Search for the cell housing the specified text and yield its [X, Y] center coordinate. 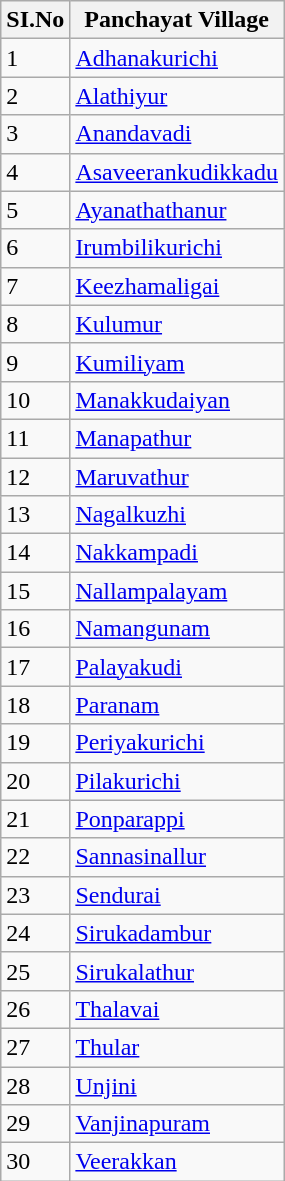
Sirukadambur [177, 933]
6 [36, 248]
SI.No [36, 20]
Manapathur [177, 438]
29 [36, 1124]
22 [36, 857]
10 [36, 400]
9 [36, 362]
Maruvathur [177, 477]
Adhanakurichi [177, 58]
17 [36, 667]
4 [36, 172]
19 [36, 743]
23 [36, 895]
Alathiyur [177, 96]
Kulumur [177, 324]
18 [36, 705]
12 [36, 477]
Asaveerankudikkadu [177, 172]
Irumbilikurichi [177, 248]
Unjini [177, 1085]
15 [36, 591]
Palayakudi [177, 667]
26 [36, 1009]
1 [36, 58]
Pilakurichi [177, 781]
Vanjinapuram [177, 1124]
25 [36, 971]
27 [36, 1047]
11 [36, 438]
5 [36, 210]
Manakkudaiyan [177, 400]
13 [36, 515]
Panchayat Village [177, 20]
Ponparappi [177, 819]
Sendurai [177, 895]
16 [36, 629]
Anandavadi [177, 134]
30 [36, 1162]
8 [36, 324]
20 [36, 781]
2 [36, 96]
Thalavai [177, 1009]
Ayanathathanur [177, 210]
Sirukalathur [177, 971]
Sannasinallur [177, 857]
7 [36, 286]
Nakkampadi [177, 553]
3 [36, 134]
24 [36, 933]
Nagalkuzhi [177, 515]
Thular [177, 1047]
Paranam [177, 705]
Keezhamaligai [177, 286]
Periyakurichi [177, 743]
14 [36, 553]
Namangunam [177, 629]
21 [36, 819]
Kumiliyam [177, 362]
Nallampalayam [177, 591]
Veerakkan [177, 1162]
28 [36, 1085]
